For the text-containing cell, return its midpoint in (x, y) coordinate format. 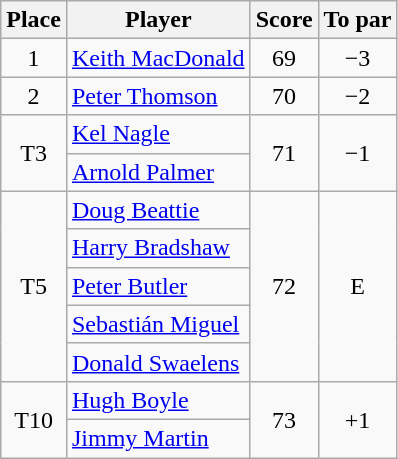
−2 (358, 96)
Peter Butler (158, 286)
2 (34, 96)
T5 (34, 286)
Arnold Palmer (158, 172)
−1 (358, 153)
Hugh Boyle (158, 400)
−3 (358, 58)
72 (284, 286)
71 (284, 153)
T3 (34, 153)
Doug Beattie (158, 210)
Player (158, 20)
Score (284, 20)
Jimmy Martin (158, 438)
69 (284, 58)
E (358, 286)
70 (284, 96)
Harry Bradshaw (158, 248)
73 (284, 419)
Sebastián Miguel (158, 324)
1 (34, 58)
To par (358, 20)
T10 (34, 419)
Peter Thomson (158, 96)
Kel Nagle (158, 134)
Keith MacDonald (158, 58)
Donald Swaelens (158, 362)
+1 (358, 419)
Place (34, 20)
